Return the (x, y) coordinate for the center point of the cell that contains the specified text.  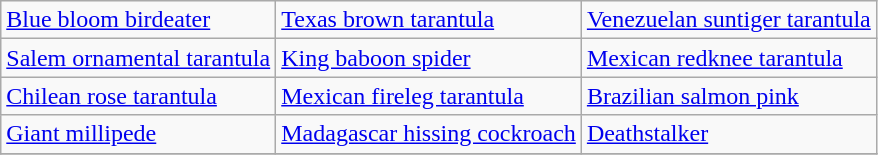
Giant millipede (138, 134)
Chilean rose tarantula (138, 96)
Mexican redknee tarantula (728, 58)
Madagascar hissing cockroach (429, 134)
Blue bloom birdeater (138, 20)
King baboon spider (429, 58)
Texas brown tarantula (429, 20)
Venezuelan suntiger tarantula (728, 20)
Deathstalker (728, 134)
Mexican fireleg tarantula (429, 96)
Salem ornamental tarantula (138, 58)
Brazilian salmon pink (728, 96)
